Return [X, Y] of the center of cell containing provided text 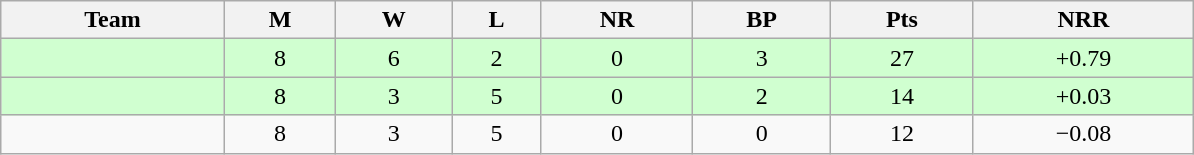
Pts [902, 20]
−0.08 [1084, 134]
+0.03 [1084, 96]
M [280, 20]
BP [762, 20]
27 [902, 58]
W [394, 20]
6 [394, 58]
L [497, 20]
Team [112, 20]
14 [902, 96]
+0.79 [1084, 58]
12 [902, 134]
NR [616, 20]
NRR [1084, 20]
